From the cell containing the given text, extract its center point as (X, Y) coordinate. 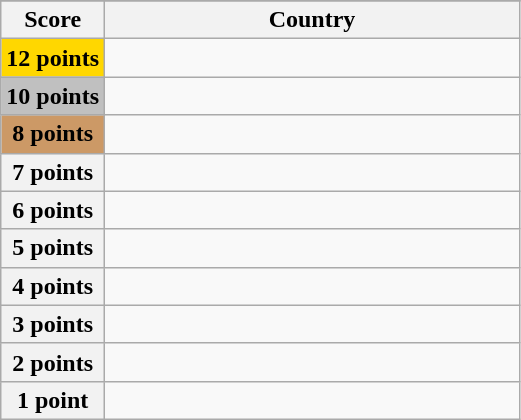
12 points (53, 58)
Score (53, 20)
Country (312, 20)
6 points (53, 210)
1 point (53, 400)
7 points (53, 172)
2 points (53, 362)
4 points (53, 286)
10 points (53, 96)
5 points (53, 248)
8 points (53, 134)
3 points (53, 324)
